Extract the (X, Y) coordinate from the center of the cell holding the provided text.  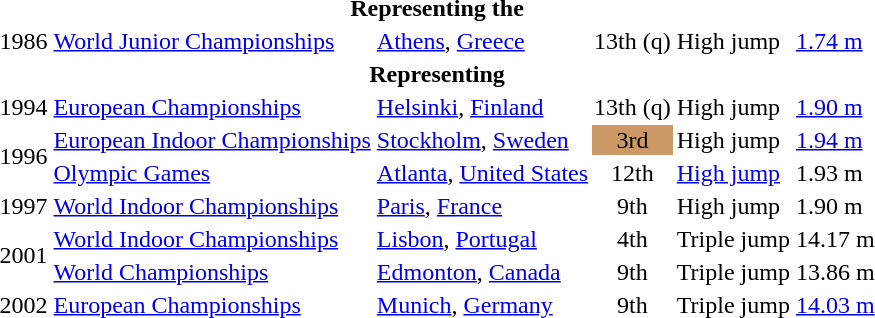
12th (633, 173)
Olympic Games (212, 173)
European Indoor Championships (212, 140)
Paris, France (482, 206)
4th (633, 239)
World Championships (212, 272)
Edmonton, Canada (482, 272)
Athens, Greece (482, 41)
European Championships (212, 107)
Atlanta, United States (482, 173)
World Junior Championships (212, 41)
3rd (633, 140)
Lisbon, Portugal (482, 239)
Stockholm, Sweden (482, 140)
Helsinki, Finland (482, 107)
